Detect which cell encompasses the target text, then output its [X, Y] center coordinate. 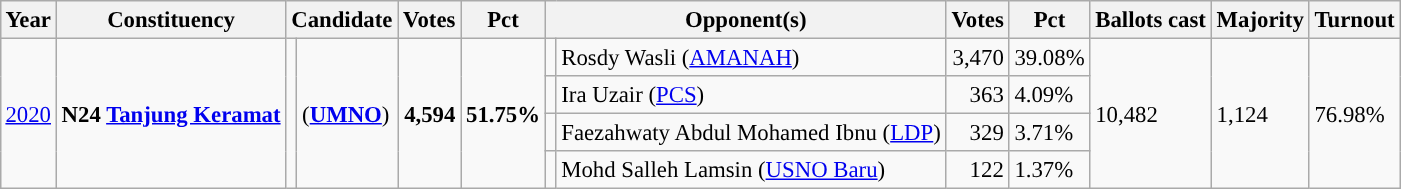
Ira Uzair (PCS) [751, 95]
Constituency [171, 20]
122 [978, 170]
4,594 [430, 113]
Majority [1260, 20]
2020 [28, 113]
Rosdy Wasli (AMANAH) [751, 57]
Ballots cast [1150, 20]
1,124 [1260, 113]
Mohd Salleh Lamsin (USNO Baru) [751, 170]
363 [978, 95]
(UMNO) [348, 113]
Faezahwaty Abdul Mohamed Ibnu (LDP) [751, 133]
51.75% [504, 113]
76.98% [1354, 113]
4.09% [1050, 95]
Year [28, 20]
10,482 [1150, 113]
1.37% [1050, 170]
39.08% [1050, 57]
Opponent(s) [746, 20]
3,470 [978, 57]
329 [978, 133]
Turnout [1354, 20]
N24 Tanjung Keramat [171, 113]
3.71% [1050, 133]
Candidate [342, 20]
